Scan for the cell matching the given text and deliver its (X, Y) coordinate at center. 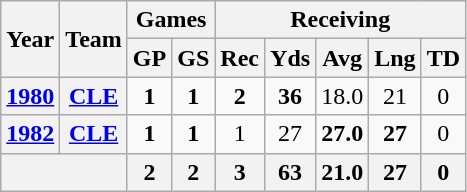
Rec (240, 58)
36 (290, 96)
Avg (342, 58)
Receiving (340, 20)
27.0 (342, 134)
21.0 (342, 172)
Year (30, 39)
Yds (290, 58)
Lng (395, 58)
Games (170, 20)
63 (290, 172)
18.0 (342, 96)
3 (240, 172)
1980 (30, 96)
TD (443, 58)
1982 (30, 134)
Team (94, 39)
GP (149, 58)
21 (395, 96)
GS (194, 58)
